Scan for the cell matching the given text and deliver its [X, Y] coordinate at center. 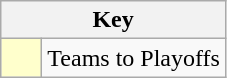
Teams to Playoffs [134, 58]
Key [114, 20]
